For the text-containing cell, return its midpoint in (x, y) coordinate format. 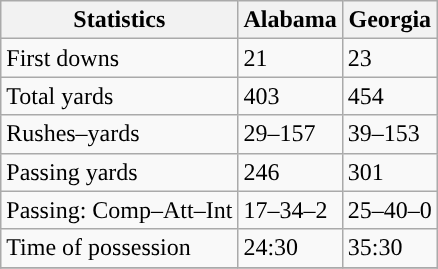
First downs (120, 58)
Time of possession (120, 248)
403 (290, 96)
Alabama (290, 20)
29–157 (290, 134)
23 (390, 58)
246 (290, 172)
39–153 (390, 134)
Statistics (120, 20)
Total yards (120, 96)
25–40–0 (390, 210)
Rushes–yards (120, 134)
24:30 (290, 248)
Passing yards (120, 172)
17–34–2 (290, 210)
21 (290, 58)
Georgia (390, 20)
454 (390, 96)
35:30 (390, 248)
Passing: Comp–Att–Int (120, 210)
301 (390, 172)
